Capture the cell that displays the provided text and extract its [X, Y] central coordinate. 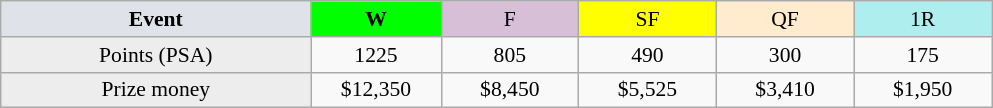
300 [785, 55]
$12,350 [376, 90]
Prize money [156, 90]
$3,410 [785, 90]
Event [156, 19]
W [376, 19]
805 [510, 55]
175 [923, 55]
1R [923, 19]
QF [785, 19]
1225 [376, 55]
$8,450 [510, 90]
F [510, 19]
$5,525 [648, 90]
490 [648, 55]
Points (PSA) [156, 55]
SF [648, 19]
$1,950 [923, 90]
